Find where the given text appears and provide that cell's center as [x, y] coordinate. 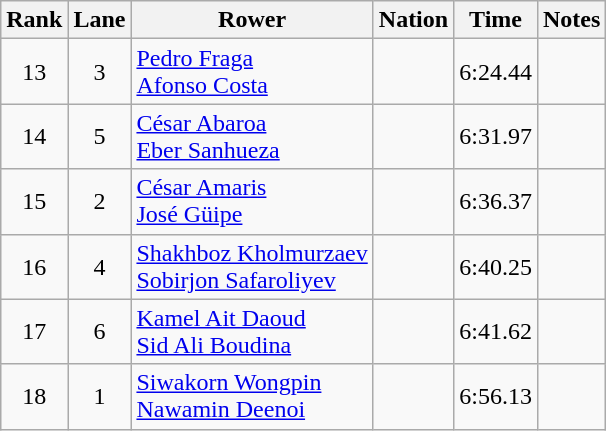
18 [34, 396]
6:56.13 [496, 396]
6:31.97 [496, 136]
Pedro Fraga Afonso Costa [252, 72]
6:36.37 [496, 202]
6:24.44 [496, 72]
Shakhboz KholmurzaevSobirjon Safaroliyev [252, 266]
6:41.62 [496, 332]
Rank [34, 20]
Notes [571, 20]
14 [34, 136]
Siwakorn WongpinNawamin Deenoi [252, 396]
Nation [413, 20]
6:40.25 [496, 266]
16 [34, 266]
15 [34, 202]
Kamel Ait DaoudSid Ali Boudina [252, 332]
Rower [252, 20]
6 [100, 332]
2 [100, 202]
13 [34, 72]
César AbaroaEber Sanhueza [252, 136]
4 [100, 266]
Lane [100, 20]
5 [100, 136]
3 [100, 72]
Time [496, 20]
1 [100, 396]
César AmarisJosé Güipe [252, 202]
17 [34, 332]
